Detect which cell encompasses the target text, then output its [x, y] center coordinate. 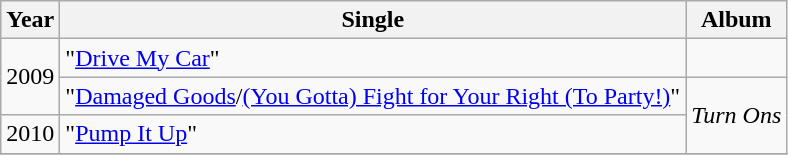
2010 [30, 134]
Album [736, 20]
Turn Ons [736, 115]
"Pump It Up" [373, 134]
"Damaged Goods/(You Gotta) Fight for Your Right (To Party!)" [373, 96]
Single [373, 20]
"Drive My Car" [373, 58]
2009 [30, 77]
Year [30, 20]
